Locate the cell with the specified text and output its [x, y] center coordinate. 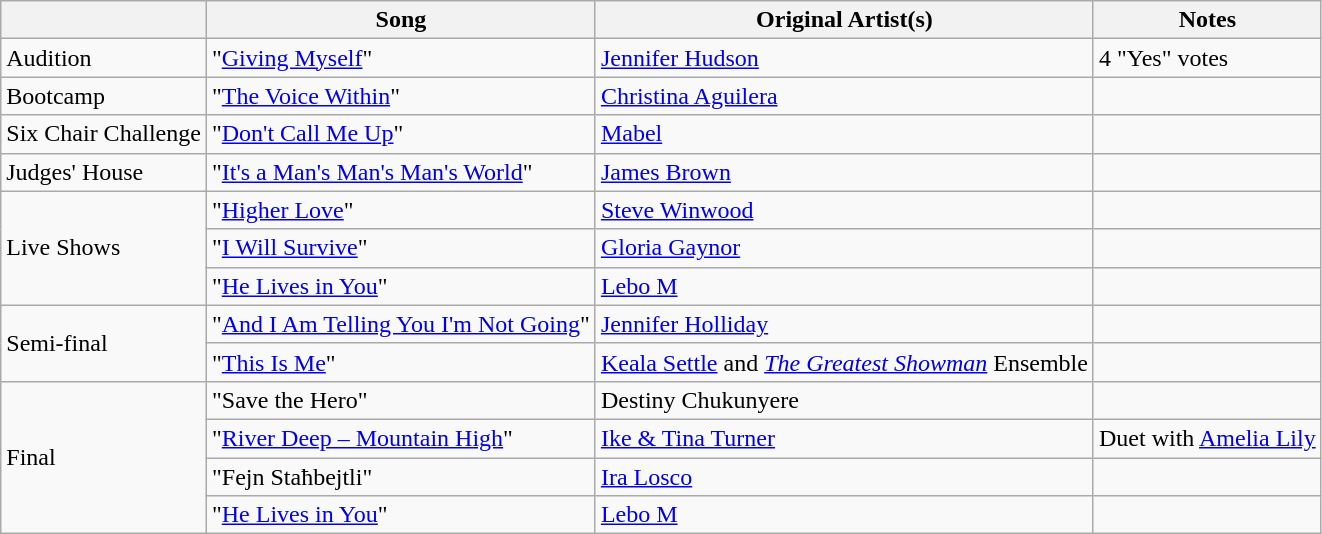
Audition [104, 58]
Destiny Chukunyere [844, 400]
Original Artist(s) [844, 20]
Semi-final [104, 343]
James Brown [844, 172]
Gloria Gaynor [844, 248]
Mabel [844, 134]
Keala Settle and The Greatest Showman Ensemble [844, 362]
Song [400, 20]
"It's a Man's Man's Man's World" [400, 172]
Christina Aguilera [844, 96]
Steve Winwood [844, 210]
4 "Yes" votes [1207, 58]
Six Chair Challenge [104, 134]
Ike & Tina Turner [844, 438]
Jennifer Holliday [844, 324]
"The Voice Within" [400, 96]
"And I Am Telling You I'm Not Going" [400, 324]
Judges' House [104, 172]
"This Is Me" [400, 362]
Jennifer Hudson [844, 58]
"I Will Survive" [400, 248]
Bootcamp [104, 96]
"Higher Love" [400, 210]
"Save the Hero" [400, 400]
Duet with Amelia Lily [1207, 438]
Notes [1207, 20]
Final [104, 457]
"Don't Call Me Up" [400, 134]
Ira Losco [844, 477]
"Fejn Staħbejtli" [400, 477]
Live Shows [104, 248]
"Giving Myself" [400, 58]
"River Deep – Mountain High" [400, 438]
